Detect which cell encompasses the target text, then output its [x, y] center coordinate. 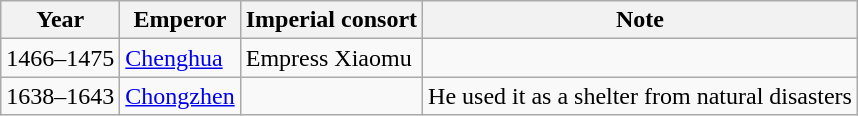
Emperor [180, 20]
Imperial consort [331, 20]
1466–1475 [60, 58]
Note [640, 20]
He used it as a shelter from natural disasters [640, 96]
1638–1643 [60, 96]
Chenghua [180, 58]
Empress Xiaomu [331, 58]
Year [60, 20]
Chongzhen [180, 96]
